For the text-containing cell, return its midpoint in (X, Y) coordinate format. 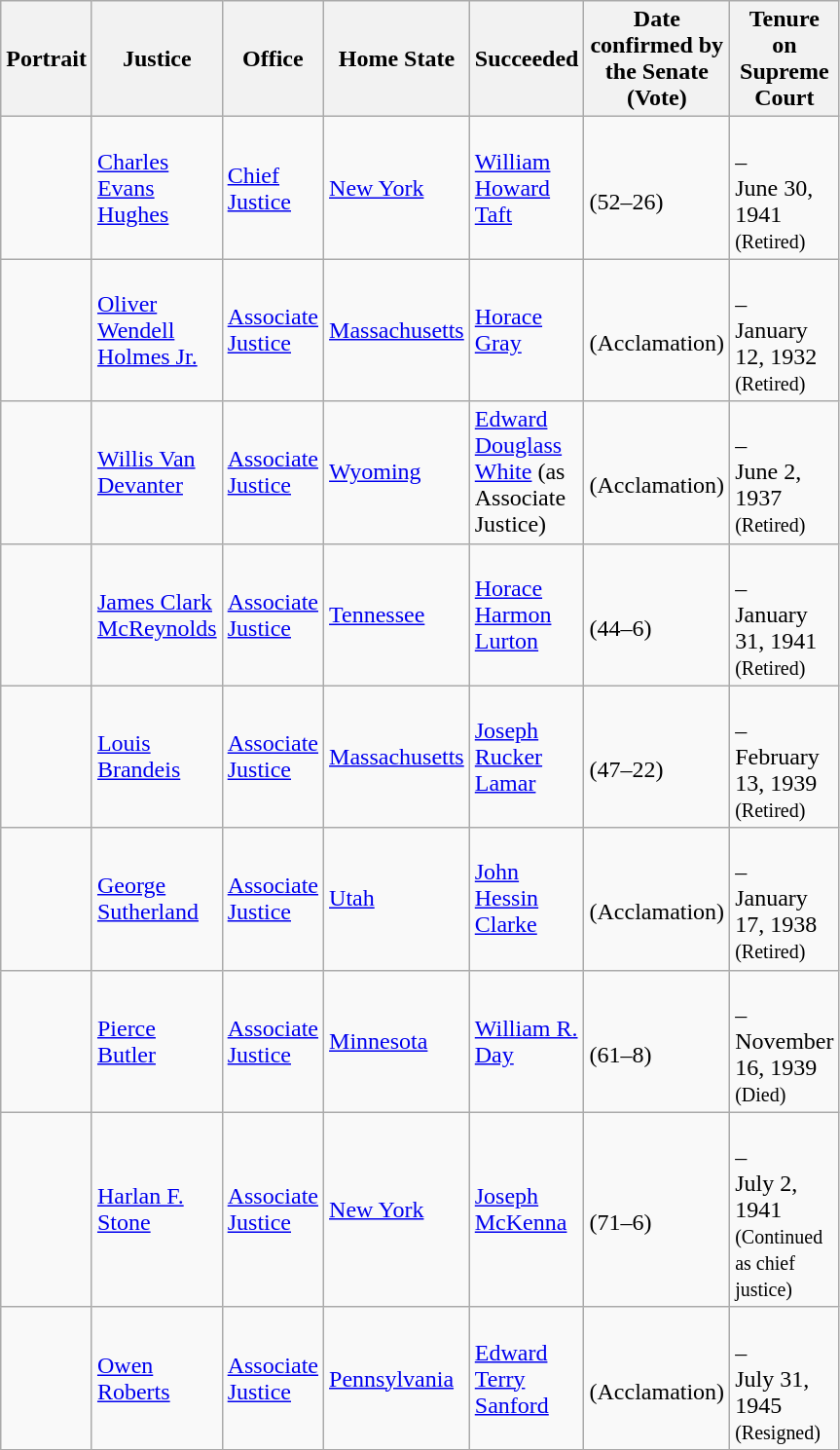
–January 17, 1938(Retired) (785, 899)
Chief Justice (273, 188)
Minnesota (397, 1041)
Owen Roberts (157, 1378)
Wyoming (397, 472)
(61–8) (657, 1041)
Edward Terry Sanford (527, 1378)
Pennsylvania (397, 1378)
Home State (397, 58)
William R. Day (527, 1041)
Succeeded (527, 58)
(52–26) (657, 188)
Joseph Rucker Lamar (527, 757)
(47–22) (657, 757)
–February 13, 1939(Retired) (785, 757)
Horace Gray (527, 330)
Charles Evans Hughes (157, 188)
–July 2, 1941(Continued as chief justice) (785, 1209)
Tennessee (397, 614)
Louis Brandeis (157, 757)
Portrait (47, 58)
Date confirmed by the Senate(Vote) (657, 58)
(44–6) (657, 614)
Joseph McKenna (527, 1209)
–January 12, 1932(Retired) (785, 330)
Horace Harmon Lurton (527, 614)
James Clark McReynolds (157, 614)
Justice (157, 58)
Oliver Wendell Holmes Jr. (157, 330)
–June 2, 1937(Retired) (785, 472)
Harlan F. Stone (157, 1209)
Office (273, 58)
John Hessin Clarke (527, 899)
–June 30, 1941(Retired) (785, 188)
Pierce Butler (157, 1041)
Edward Douglass White (as Associate Justice) (527, 472)
–July 31, 1945(Resigned) (785, 1378)
George Sutherland (157, 899)
Tenure on Supreme Court (785, 58)
(71–6) (657, 1209)
Willis Van Devanter (157, 472)
William Howard Taft (527, 188)
–January 31, 1941(Retired) (785, 614)
Utah (397, 899)
–November 16, 1939(Died) (785, 1041)
